Pinpoint the cell where the given text exists, returning its (X, Y) midpoint coordinate. 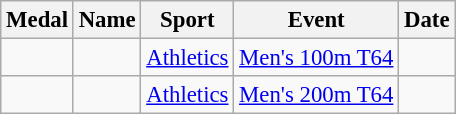
Men's 200m T64 (316, 95)
Date (427, 20)
Sport (188, 20)
Medal (38, 20)
Event (316, 20)
Name (107, 20)
Men's 100m T64 (316, 58)
